Identify which cell holds the provided text, then report its [X, Y] central coordinate. 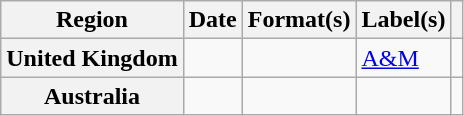
A&M [404, 58]
Australia [92, 96]
Label(s) [404, 20]
United Kingdom [92, 58]
Format(s) [299, 20]
Region [92, 20]
Date [212, 20]
